Scan for the cell matching the given text and deliver its [x, y] coordinate at center. 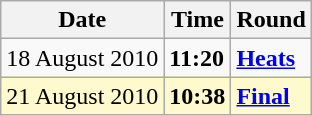
18 August 2010 [82, 58]
Time [198, 20]
Final [271, 96]
Date [82, 20]
Round [271, 20]
11:20 [198, 58]
10:38 [198, 96]
Heats [271, 58]
21 August 2010 [82, 96]
